Pinpoint the cell where the given text exists, returning its [x, y] midpoint coordinate. 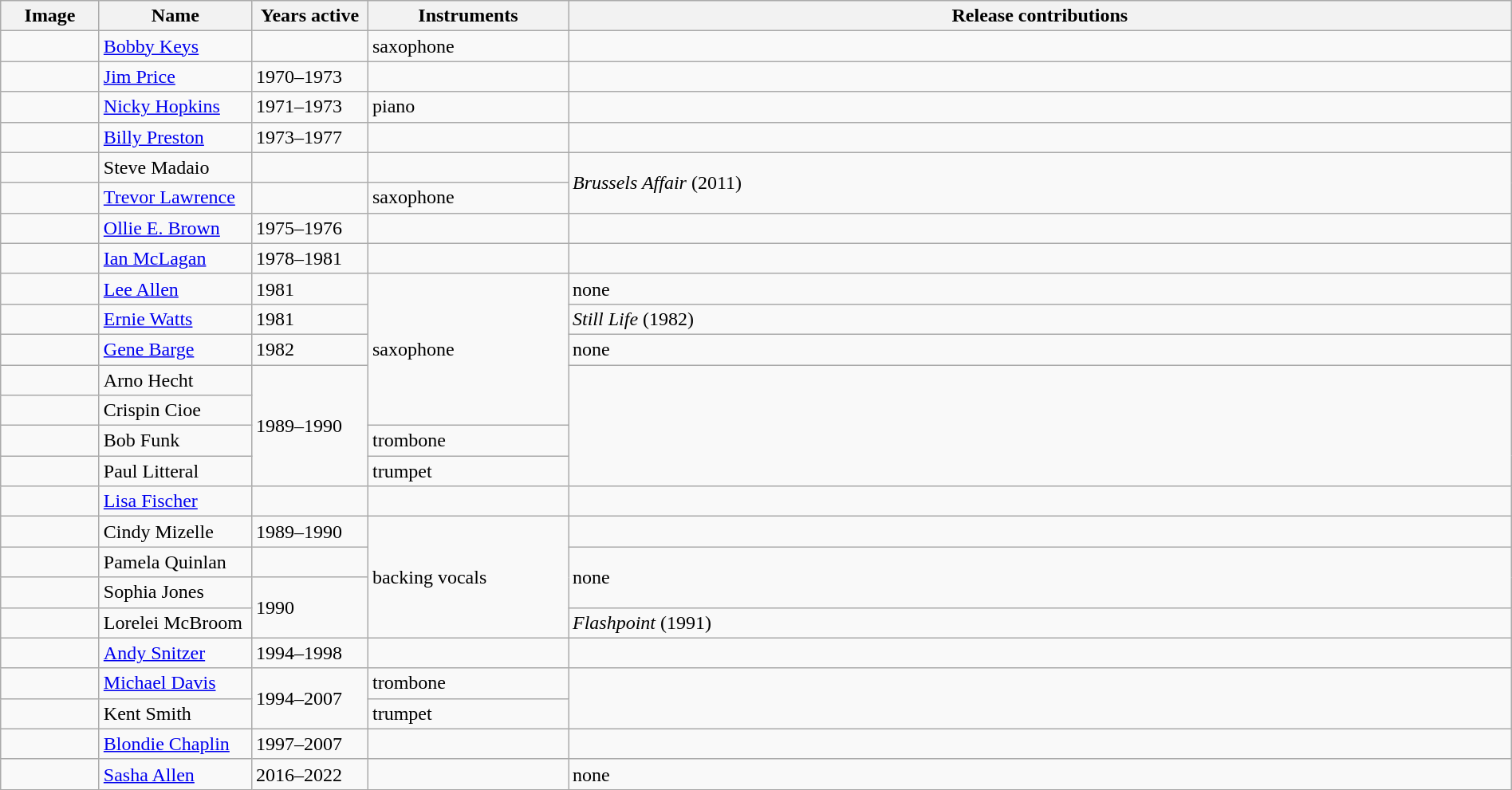
Image [50, 16]
piano [467, 107]
Lorelei McBroom [175, 623]
Name [175, 16]
Bobby Keys [175, 46]
1970–1973 [309, 77]
Kent Smith [175, 713]
Cindy Mizelle [175, 532]
Flashpoint (1991) [1040, 623]
Sophia Jones [175, 592]
Billy Preston [175, 137]
Nicky Hopkins [175, 107]
Steve Madaio [175, 167]
backing vocals [467, 577]
Trevor Lawrence [175, 198]
Pamela Quinlan [175, 562]
1990 [309, 607]
1994–1998 [309, 653]
1982 [309, 349]
1994–2007 [309, 698]
Ollie E. Brown [175, 228]
Years active [309, 16]
2016–2022 [309, 774]
1978–1981 [309, 258]
Bob Funk [175, 441]
Still Life (1982) [1040, 319]
Ernie Watts [175, 319]
Jim Price [175, 77]
Instruments [467, 16]
Andy Snitzer [175, 653]
Sasha Allen [175, 774]
1973–1977 [309, 137]
Blondie Chaplin [175, 744]
Crispin Cioe [175, 411]
Gene Barge [175, 349]
Lisa Fischer [175, 501]
Ian McLagan [175, 258]
1997–2007 [309, 744]
Lee Allen [175, 289]
1975–1976 [309, 228]
Paul Litteral [175, 471]
1971–1973 [309, 107]
Arno Hecht [175, 380]
Michael Davis [175, 683]
Brussels Affair (2011) [1040, 183]
Release contributions [1040, 16]
